Extract the (x, y) coordinate from the center of the cell holding the provided text.  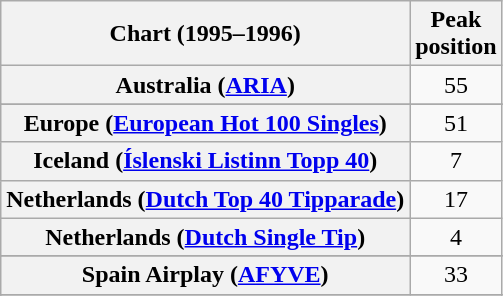
4 (456, 237)
Peakposition (456, 34)
Spain Airplay (AFYVE) (206, 275)
17 (456, 199)
Europe (European Hot 100 Singles) (206, 123)
7 (456, 161)
Netherlands (Dutch Single Tip) (206, 237)
Netherlands (Dutch Top 40 Tipparade) (206, 199)
Chart (1995–1996) (206, 34)
55 (456, 85)
Iceland (Íslenski Listinn Topp 40) (206, 161)
33 (456, 275)
51 (456, 123)
Australia (ARIA) (206, 85)
